Return the (X, Y) coordinate for the center point of the cell that contains the specified text.  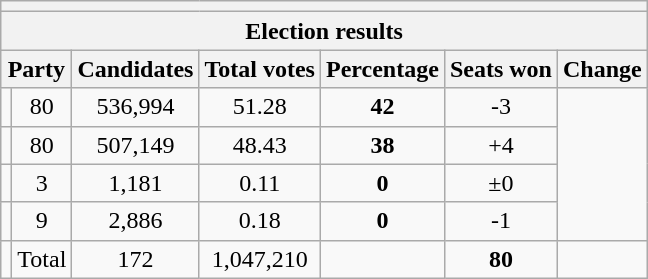
38 (382, 145)
Election results (324, 31)
536,994 (136, 107)
1,181 (136, 183)
172 (136, 259)
-3 (500, 107)
Party (36, 69)
Total (42, 259)
51.28 (260, 107)
0.11 (260, 183)
2,886 (136, 221)
3 (42, 183)
42 (382, 107)
507,149 (136, 145)
-1 (500, 221)
48.43 (260, 145)
9 (42, 221)
Total votes (260, 69)
Percentage (382, 69)
Change (602, 69)
Seats won (500, 69)
Candidates (136, 69)
+4 (500, 145)
1,047,210 (260, 259)
0.18 (260, 221)
±0 (500, 183)
